Search for the cell housing the specified text and yield its (X, Y) center coordinate. 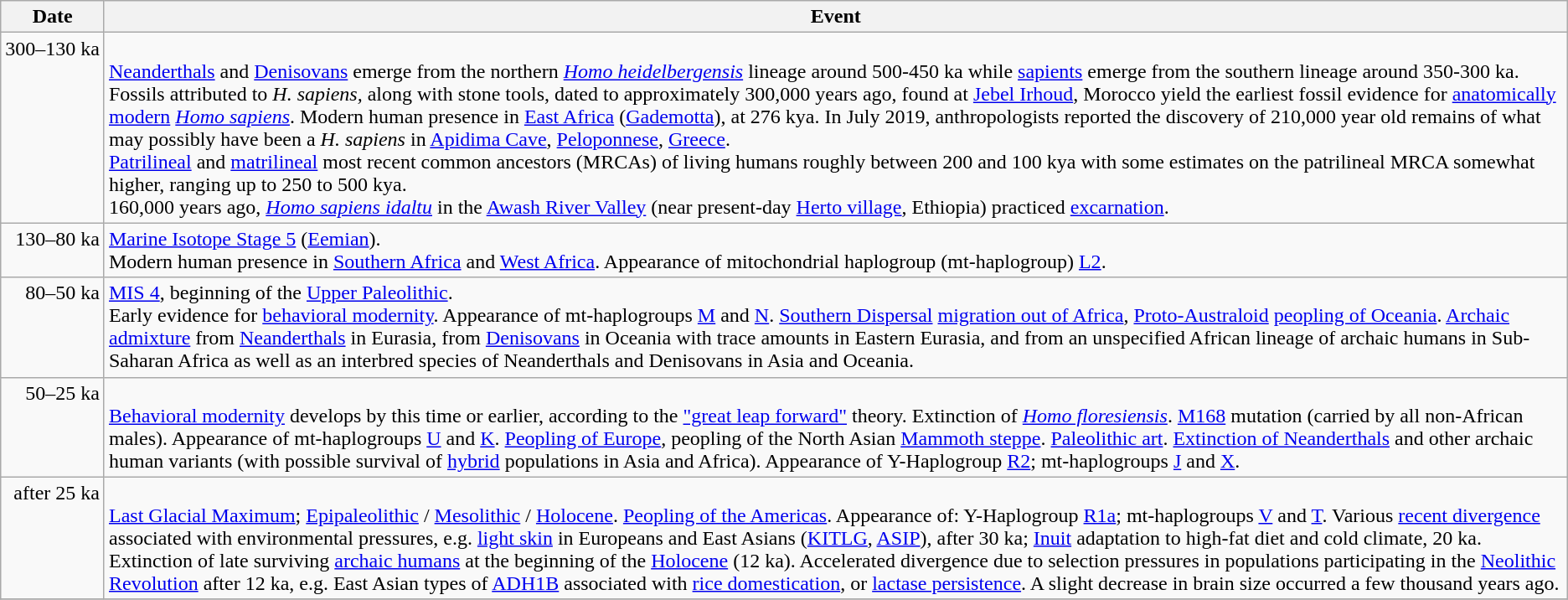
80–50 ka (53, 327)
130–80 ka (53, 250)
Marine Isotope Stage 5 (Eemian).Modern human presence in Southern Africa and West Africa. Appearance of mitochondrial haplogroup (mt-haplogroup) L2. (836, 250)
after 25 ka (53, 538)
300–130 ka (53, 127)
Event (836, 17)
Date (53, 17)
50–25 ka (53, 427)
